Search for the cell housing the specified text and yield its (X, Y) center coordinate. 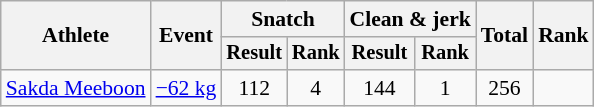
Sakda Meeboon (76, 88)
Snatch (282, 19)
−62 kg (186, 88)
Total (504, 36)
144 (380, 88)
Event (186, 36)
112 (254, 88)
1 (444, 88)
4 (316, 88)
Clean & jerk (410, 19)
Athlete (76, 36)
256 (504, 88)
